Pinpoint the cell where the given text exists, returning its (x, y) midpoint coordinate. 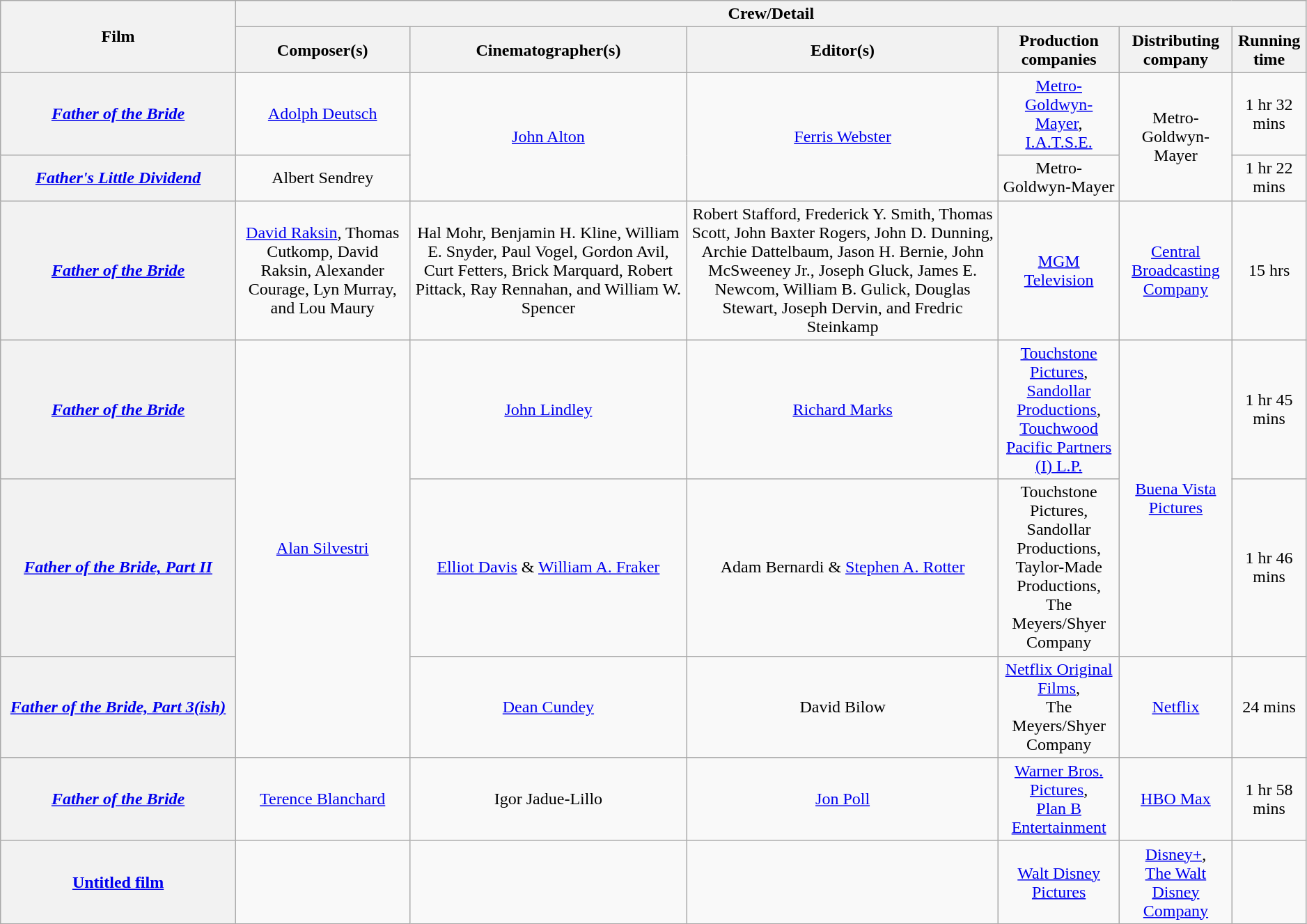
Adolph Deutsch (322, 114)
24 mins (1269, 707)
Buena Vista Pictures (1175, 498)
Touchstone Pictures, Sandollar Productions, Taylor-Made Productions, The Meyers/Shyer Company (1058, 567)
Elliot Davis & William A. Fraker (549, 567)
Touchstone Pictures, Sandollar Productions, Touchwood Pacific Partners (I) L.P. (1058, 409)
Richard Marks (843, 409)
John Alton (549, 136)
Ferris Webster (843, 136)
1 hr 45 mins (1269, 409)
Untitled film (118, 882)
John Lindley (549, 409)
Running time (1269, 50)
Production companies (1058, 50)
Metro-Goldwyn-Mayer, I.A.T.S.E. (1058, 114)
1 hr 58 mins (1269, 799)
1 hr 22 mins (1269, 178)
MGM Television (1058, 270)
Cinematographer(s) (549, 50)
Jon Poll (843, 799)
Warner Bros. Pictures, Plan B Entertainment (1058, 799)
Editor(s) (843, 50)
David Raksin, Thomas Cutkomp, David Raksin, Alexander Courage, Lyn Murray, and Lou Maury (322, 270)
Walt Disney Pictures (1058, 882)
Father of the Bride, Part 3(ish) (118, 707)
Father's Little Dividend (118, 178)
Disney+, The Walt Disney Company (1175, 882)
Netflix (1175, 707)
Igor Jadue-Lillo (549, 799)
1 hr 46 mins (1269, 567)
Terence Blanchard (322, 799)
Adam Bernardi & Stephen A. Rotter (843, 567)
1 hr 32 mins (1269, 114)
Central Broadcasting Company (1175, 270)
Alan Silvestri (322, 549)
HBO Max (1175, 799)
Composer(s) (322, 50)
David Bilow (843, 707)
Film (118, 36)
Netflix Original Films, The Meyers/Shyer Company (1058, 707)
Father of the Bride, Part II (118, 567)
Distributing company (1175, 50)
Dean Cundey (549, 707)
Crew/Detail (771, 14)
Albert Sendrey (322, 178)
15 hrs (1269, 270)
